Search for the cell housing the specified text and yield its (x, y) center coordinate. 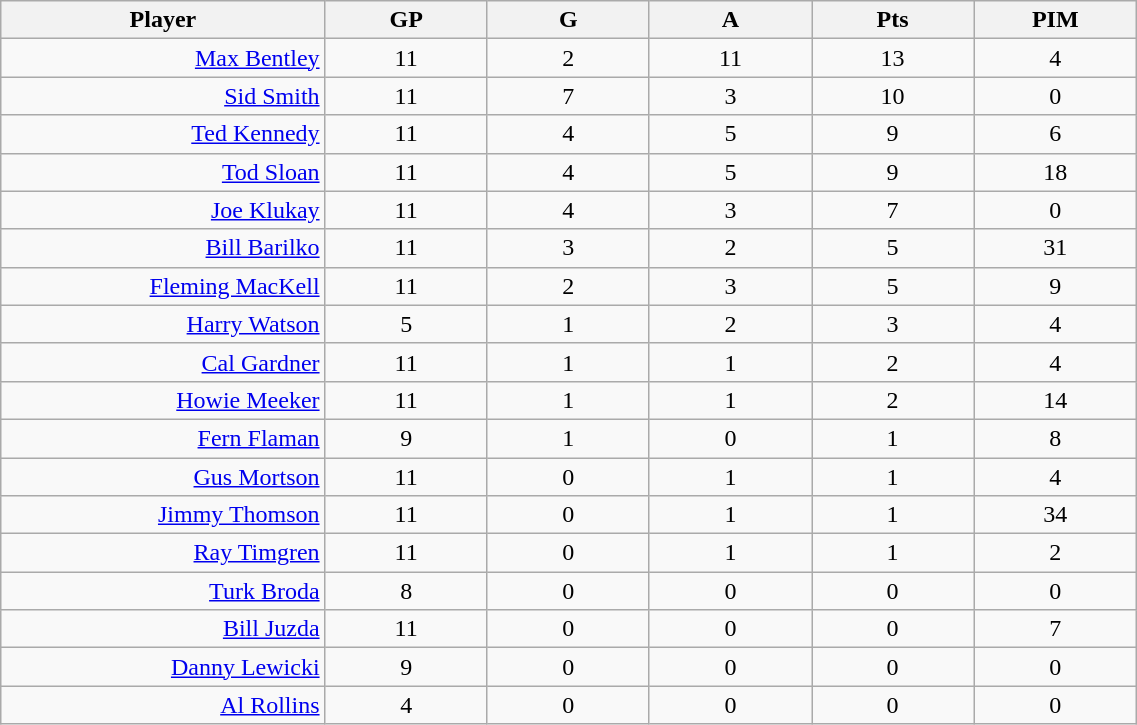
Danny Lewicki (163, 667)
Bill Juzda (163, 629)
Ted Kennedy (163, 134)
Tod Sloan (163, 172)
31 (1056, 248)
A (730, 20)
Bill Barilko (163, 248)
34 (1056, 515)
Max Bentley (163, 58)
Fern Flaman (163, 438)
18 (1056, 172)
Pts (893, 20)
14 (1056, 400)
GP (406, 20)
Turk Broda (163, 591)
Player (163, 20)
Al Rollins (163, 705)
Ray Timgren (163, 553)
PIM (1056, 20)
Fleming MacKell (163, 286)
Joe Klukay (163, 210)
Cal Gardner (163, 362)
Jimmy Thomson (163, 515)
6 (1056, 134)
Gus Mortson (163, 477)
13 (893, 58)
10 (893, 96)
Howie Meeker (163, 400)
Sid Smith (163, 96)
G (568, 20)
Harry Watson (163, 324)
